Pinpoint the cell where the given text exists, returning its [x, y] midpoint coordinate. 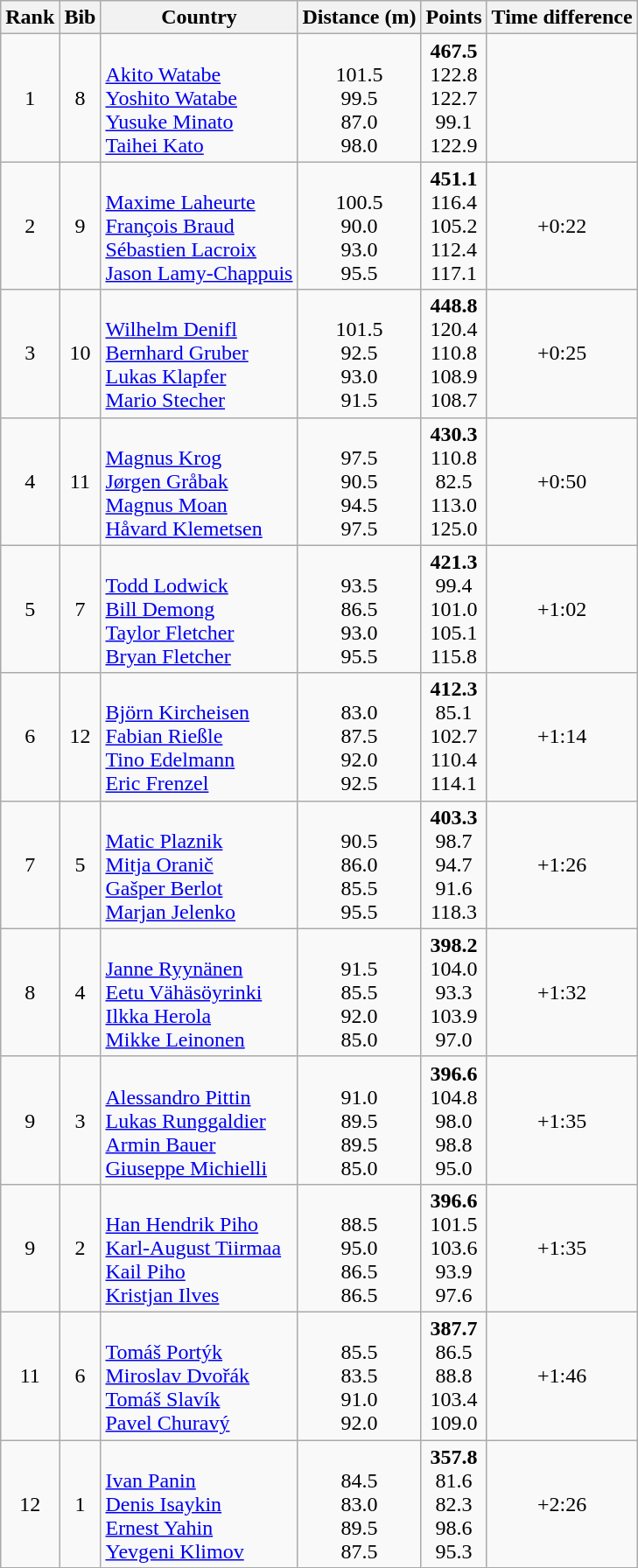
Distance (m) [359, 17]
387.786.588.8103.4109.0 [453, 1375]
Maxime LaheurteFrançois BraudSébastien LacroixJason Lamy-Chappuis [200, 226]
Björn KircheisenFabian RießleTino EdelmannEric Frenzel [200, 737]
101.599.587.098.0 [359, 98]
+1:26 [562, 864]
90.586.085.595.5 [359, 864]
357.881.682.398.695.3 [453, 1504]
Country [200, 17]
+1:14 [562, 737]
10 [81, 353]
100.590.093.095.5 [359, 226]
Matic PlaznikMitja OraničGašper BerlotMarjan Jelenko [200, 864]
Ivan PaninDenis IsaykinErnest YahinYevgeni Klimov [200, 1504]
88.595.086.586.5 [359, 1248]
Janne RyynänenEetu VähäsöyrinkiIlkka HerolaMikke Leinonen [200, 992]
84.583.089.587.5 [359, 1504]
Han Hendrik PihoKarl-August TiirmaaKail PihoKristjan Ilves [200, 1248]
+1:32 [562, 992]
97.590.594.597.5 [359, 481]
85.583.591.092.0 [359, 1375]
Tomáš PortýkMiroslav DvořákTomáš SlavíkPavel Churavý [200, 1375]
91.089.589.585.0 [359, 1120]
Time difference [562, 17]
+0:50 [562, 481]
412.385.1102.7110.4114.1 [453, 737]
Wilhelm DeniflBernhard GruberLukas KlapferMario Stecher [200, 353]
451.1116.4105.2112.4117.1 [453, 226]
403.398.794.791.6118.3 [453, 864]
Akito WatabeYoshito WatabeYusuke MinatoTaihei Kato [200, 98]
448.8120.4110.8108.9108.7 [453, 353]
83.087.592.092.5 [359, 737]
Rank [30, 17]
+0:25 [562, 353]
430.3110.882.5113.0125.0 [453, 481]
396.6104.898.098.895.0 [453, 1120]
Alessandro PittinLukas RunggaldierArmin BauerGiuseppe Michielli [200, 1120]
Todd LodwickBill DemongTaylor FletcherBryan Fletcher [200, 609]
93.586.593.095.5 [359, 609]
467.5122.8122.799.1122.9 [453, 98]
Points [453, 17]
421.399.4101.0105.1115.8 [453, 609]
Bib [81, 17]
+1:02 [562, 609]
+1:46 [562, 1375]
398.2104.093.3103.997.0 [453, 992]
+2:26 [562, 1504]
396.6101.5103.693.997.6 [453, 1248]
Magnus KrogJørgen GråbakMagnus MoanHåvard Klemetsen [200, 481]
91.585.592.085.0 [359, 992]
101.592.593.091.5 [359, 353]
+0:22 [562, 226]
